Identify which cell holds the provided text, then report its [x, y] central coordinate. 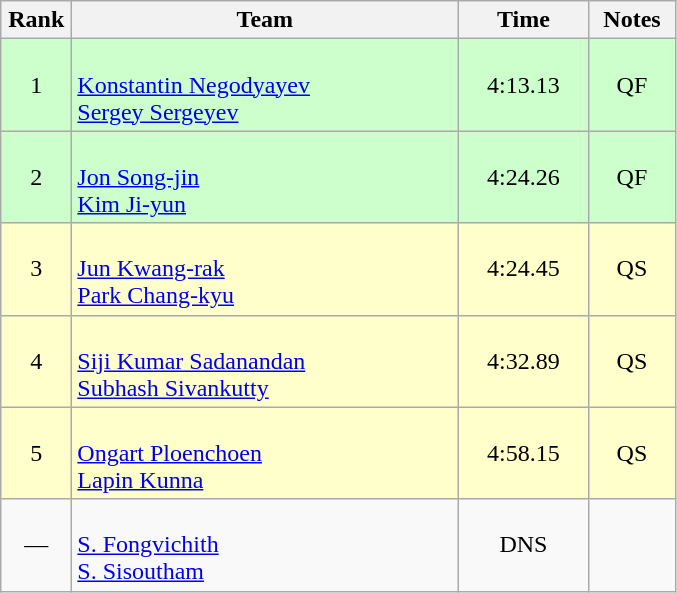
4:24.45 [524, 269]
Jon Song-jinKim Ji-yun [265, 177]
Siji Kumar SadanandanSubhash Sivankutty [265, 361]
Notes [632, 20]
Jun Kwang-rakPark Chang-kyu [265, 269]
5 [36, 453]
DNS [524, 545]
Ongart PloenchoenLapin Kunna [265, 453]
1 [36, 85]
4:13.13 [524, 85]
4:58.15 [524, 453]
2 [36, 177]
Team [265, 20]
— [36, 545]
Time [524, 20]
S. FongvichithS. Sisoutham [265, 545]
4:32.89 [524, 361]
Konstantin NegodyayevSergey Sergeyev [265, 85]
4 [36, 361]
4:24.26 [524, 177]
3 [36, 269]
Rank [36, 20]
